For the text-containing cell, return its midpoint in (X, Y) coordinate format. 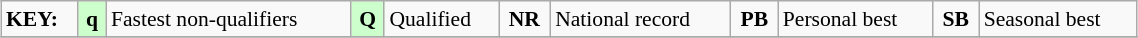
KEY: (40, 19)
q (92, 19)
NR (524, 19)
Personal best (856, 19)
Fastest non-qualifiers (228, 19)
SB (956, 19)
PB (754, 19)
Seasonal best (1058, 19)
Q (368, 19)
Qualified (441, 19)
National record (640, 19)
